Find where the given text appears and provide that cell's center as (x, y) coordinate. 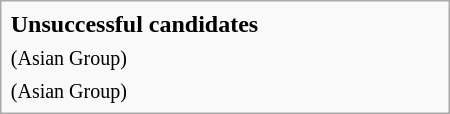
Unsuccessful candidates (224, 24)
